Identify which cell holds the provided text, then report its (X, Y) central coordinate. 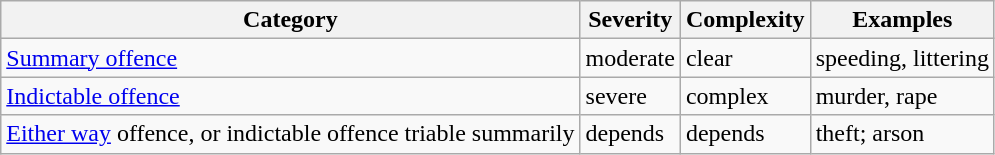
complex (745, 96)
murder, rape (902, 96)
severe (630, 96)
Either way offence, or indictable offence triable summarily (290, 134)
speeding, littering (902, 58)
moderate (630, 58)
Severity (630, 20)
Examples (902, 20)
Summary offence (290, 58)
clear (745, 58)
theft; arson (902, 134)
Indictable offence (290, 96)
Complexity (745, 20)
Category (290, 20)
